Provide the (x, y) coordinate of the cell's center where the given text is located.  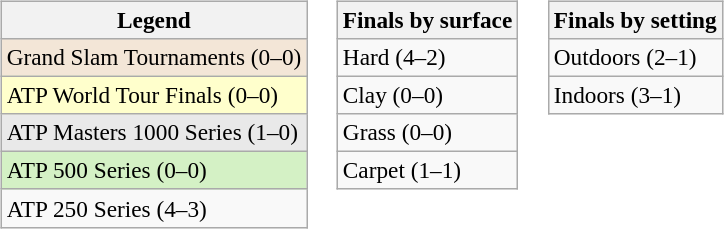
Outdoors (2–1) (635, 57)
ATP 250 Series (4–3) (154, 208)
Hard (4–2) (427, 57)
Grand Slam Tournaments (0–0) (154, 57)
Finals by setting (635, 20)
ATP Masters 1000 Series (1–0) (154, 133)
Clay (0–0) (427, 95)
Indoors (3–1) (635, 95)
Carpet (1–1) (427, 171)
Finals by surface (427, 20)
Grass (0–0) (427, 133)
Legend (154, 20)
ATP 500 Series (0–0) (154, 171)
ATP World Tour Finals (0–0) (154, 95)
